Output the [X, Y] coordinate of the center of the cell containing the given text.  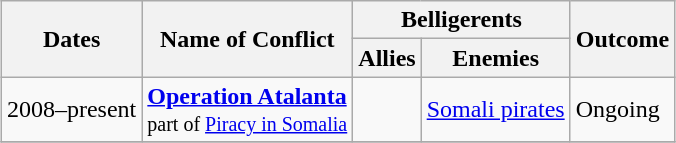
Dates [71, 39]
Name of Conflict [248, 39]
Operation Atalantapart of Piracy in Somalia [248, 110]
Outcome [622, 39]
Ongoing [622, 110]
Enemies [496, 58]
Allies [387, 58]
Somali pirates [496, 110]
Belligerents [462, 20]
2008–present [71, 110]
